Locate the cell with the specified text and output its [X, Y] center coordinate. 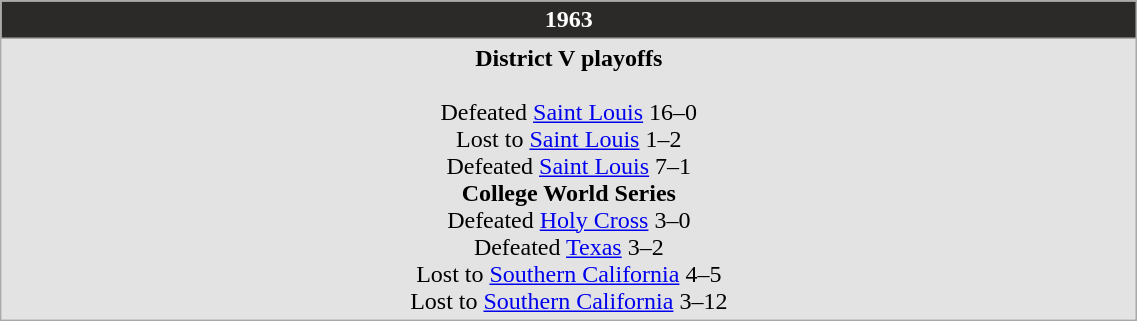
1963 [569, 20]
